Identify which cell holds the provided text, then report its [X, Y] central coordinate. 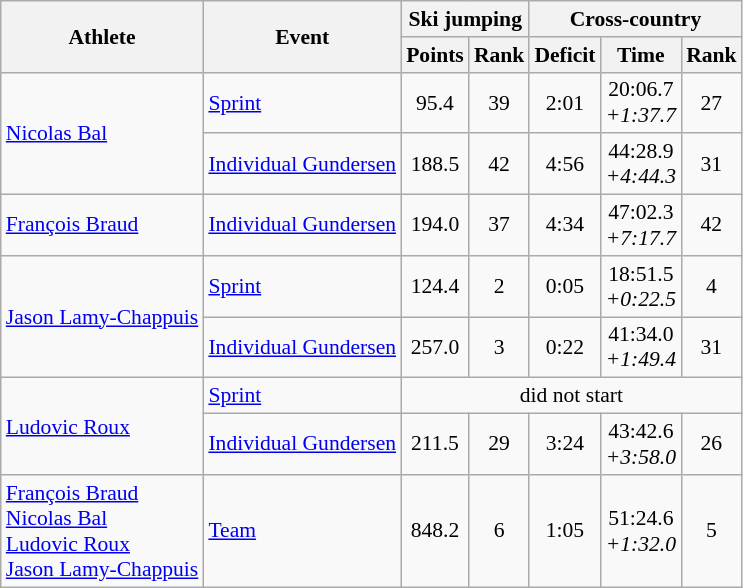
3 [500, 348]
1:05 [564, 531]
Nicolas Bal [102, 133]
124.4 [435, 286]
2:01 [564, 102]
did not start [571, 396]
95.4 [435, 102]
47:02.3 +7:17.7 [641, 226]
Time [641, 55]
3:24 [564, 444]
848.2 [435, 531]
20:06.7 +1:37.7 [641, 102]
4 [712, 286]
0:22 [564, 348]
0:05 [564, 286]
Cross-country [635, 19]
194.0 [435, 226]
4:34 [564, 226]
François BraudNicolas BalLudovic RouxJason Lamy-Chappuis [102, 531]
François Braud [102, 226]
5 [712, 531]
29 [500, 444]
39 [500, 102]
4:56 [564, 164]
6 [500, 531]
Jason Lamy-Chappuis [102, 317]
43:42.6 +3:58.0 [641, 444]
211.5 [435, 444]
Athlete [102, 36]
Ludovic Roux [102, 426]
Team [302, 531]
Event [302, 36]
26 [712, 444]
Ski jumping [465, 19]
41:34.0 +1:49.4 [641, 348]
37 [500, 226]
44:28.9 +4:44.3 [641, 164]
Deficit [564, 55]
18:51.5 +0:22.5 [641, 286]
Points [435, 55]
2 [500, 286]
51:24.6 +1:32.0 [641, 531]
188.5 [435, 164]
257.0 [435, 348]
27 [712, 102]
